Return [X, Y] of the center of cell containing provided text 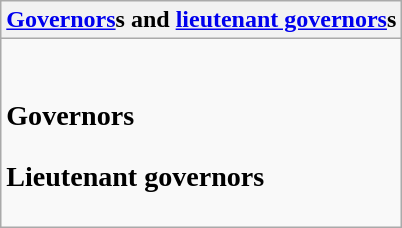
Governorss and lieutenant governorss [202, 20]
GovernorsLieutenant governors [202, 133]
